Return the [X, Y] coordinate for the center point of the cell that contains the specified text.  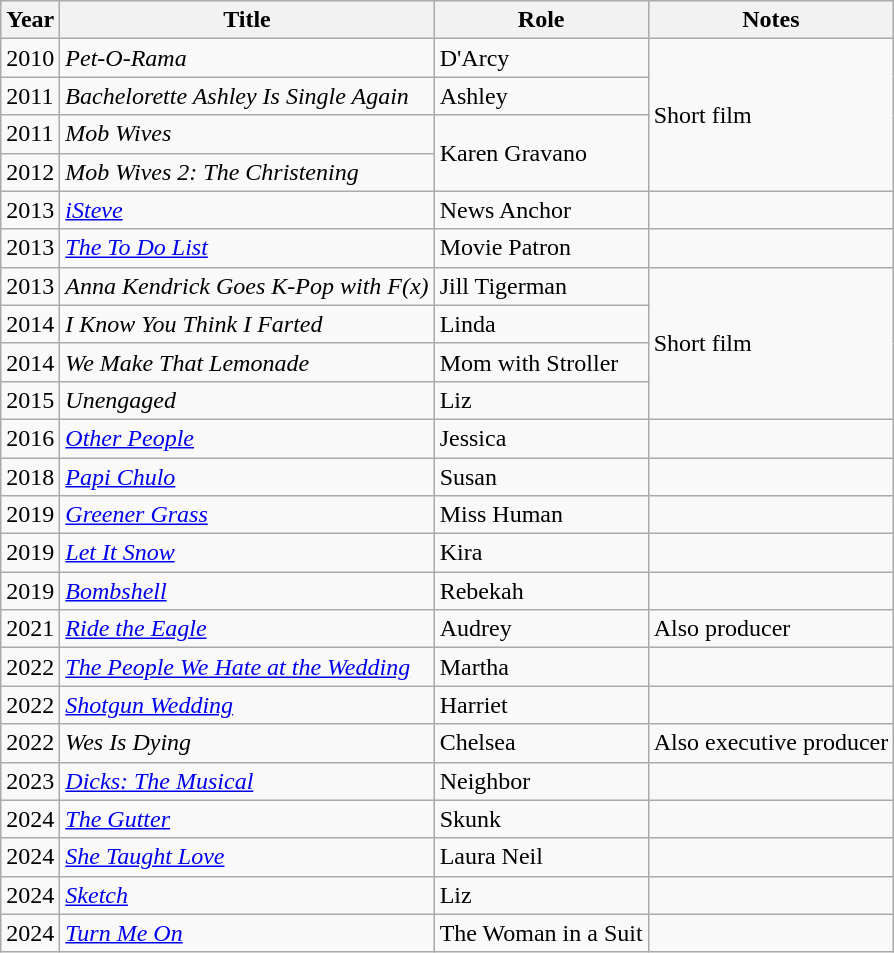
Mob Wives 2: The Christening [247, 172]
Martha [541, 667]
Let It Snow [247, 553]
News Anchor [541, 210]
Greener Grass [247, 515]
Notes [771, 20]
Anna Kendrick Goes K-Pop with F(x) [247, 286]
Other People [247, 438]
Mom with Stroller [541, 362]
Mob Wives [247, 134]
2015 [30, 400]
2018 [30, 477]
iSteve [247, 210]
Title [247, 20]
Audrey [541, 629]
Turn Me On [247, 933]
Laura Neil [541, 857]
The Woman in a Suit [541, 933]
Susan [541, 477]
Wes Is Dying [247, 743]
2023 [30, 781]
Also executive producer [771, 743]
Ashley [541, 96]
We Make That Lemonade [247, 362]
Unengaged [247, 400]
Kira [541, 553]
The Gutter [247, 819]
2016 [30, 438]
2012 [30, 172]
Jessica [541, 438]
She Taught Love [247, 857]
Harriet [541, 705]
Bombshell [247, 591]
Linda [541, 324]
I Know You Think I Farted [247, 324]
Karen Gravano [541, 153]
Also producer [771, 629]
Miss Human [541, 515]
2010 [30, 58]
The To Do List [247, 248]
Shotgun Wedding [247, 705]
2021 [30, 629]
Jill Tigerman [541, 286]
Movie Patron [541, 248]
Neighbor [541, 781]
Ride the Eagle [247, 629]
Skunk [541, 819]
Papi Chulo [247, 477]
Dicks: The Musical [247, 781]
Role [541, 20]
Sketch [247, 895]
Chelsea [541, 743]
D'Arcy [541, 58]
The People We Hate at the Wedding [247, 667]
Bachelorette Ashley Is Single Again [247, 96]
Pet-O-Rama [247, 58]
Rebekah [541, 591]
Year [30, 20]
